Return the (x, y) coordinate for the center point of the cell that contains the specified text.  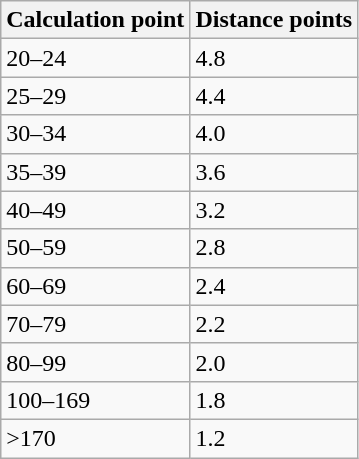
2.8 (274, 248)
>170 (96, 438)
25–29 (96, 96)
1.8 (274, 400)
4.8 (274, 58)
2.0 (274, 362)
3.2 (274, 210)
1.2 (274, 438)
4.4 (274, 96)
4.0 (274, 134)
35–39 (96, 172)
70–79 (96, 324)
Calculation point (96, 20)
80–99 (96, 362)
60–69 (96, 286)
100–169 (96, 400)
40–49 (96, 210)
2.4 (274, 286)
50–59 (96, 248)
2.2 (274, 324)
30–34 (96, 134)
3.6 (274, 172)
Distance points (274, 20)
20–24 (96, 58)
